Capture the cell that displays the provided text and extract its [X, Y] central coordinate. 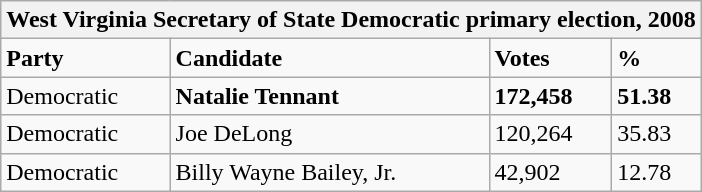
Billy Wayne Bailey, Jr. [330, 172]
35.83 [657, 134]
Natalie Tennant [330, 96]
Candidate [330, 58]
172,458 [550, 96]
42,902 [550, 172]
Party [86, 58]
51.38 [657, 96]
Joe DeLong [330, 134]
12.78 [657, 172]
% [657, 58]
120,264 [550, 134]
West Virginia Secretary of State Democratic primary election, 2008 [351, 20]
Votes [550, 58]
